Search for the cell housing the specified text and yield its [x, y] center coordinate. 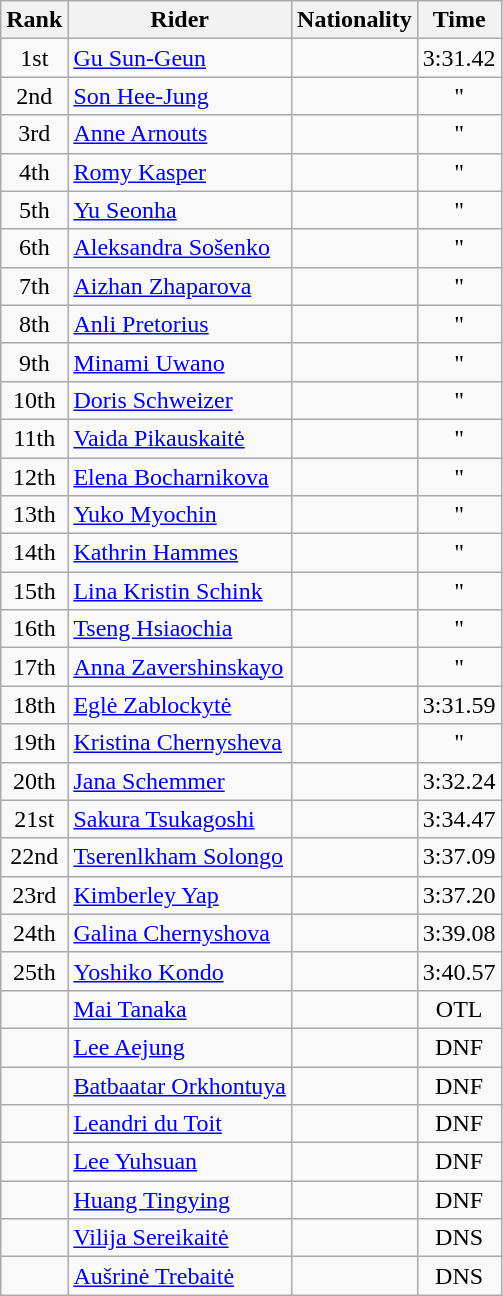
21st [34, 819]
23rd [34, 895]
Leandri du Toit [180, 1124]
2nd [34, 96]
Anne Arnouts [180, 134]
13th [34, 515]
Rider [180, 20]
Tserenlkham Solongo [180, 857]
25th [34, 971]
Tseng Hsiaochia [180, 629]
Rank [34, 20]
Galina Chernyshova [180, 933]
Vaida Pikauskaitė [180, 438]
Minami Uwano [180, 362]
Yuko Myochin [180, 515]
Vilija Sereikaitė [180, 1238]
Kimberley Yap [180, 895]
Gu Sun-Geun [180, 58]
Sakura Tsukagoshi [180, 819]
Jana Schemmer [180, 781]
Time [459, 20]
Lee Aejung [180, 1047]
Anna Zavershinskayo [180, 667]
16th [34, 629]
Mai Tanaka [180, 1009]
20th [34, 781]
24th [34, 933]
1st [34, 58]
Huang Tingying [180, 1200]
3:31.59 [459, 705]
OTL [459, 1009]
3:31.42 [459, 58]
Lina Kristin Schink [180, 591]
Aleksandra Sošenko [180, 248]
15th [34, 591]
3rd [34, 134]
22nd [34, 857]
9th [34, 362]
5th [34, 210]
18th [34, 705]
3:32.24 [459, 781]
14th [34, 553]
3:39.08 [459, 933]
3:40.57 [459, 971]
Batbaatar Orkhontuya [180, 1085]
Aušrinė Trebaitė [180, 1276]
Anli Pretorius [180, 324]
4th [34, 172]
Doris Schweizer [180, 400]
Nationality [355, 20]
8th [34, 324]
11th [34, 438]
6th [34, 248]
12th [34, 477]
3:37.20 [459, 895]
Romy Kasper [180, 172]
Yoshiko Kondo [180, 971]
Yu Seonha [180, 210]
Elena Bocharnikova [180, 477]
7th [34, 286]
Son Hee-Jung [180, 96]
3:37.09 [459, 857]
17th [34, 667]
3:34.47 [459, 819]
Aizhan Zhaparova [180, 286]
Kristina Chernysheva [180, 743]
10th [34, 400]
Lee Yuhsuan [180, 1162]
19th [34, 743]
Eglė Zablockytė [180, 705]
Kathrin Hammes [180, 553]
